Return (x, y) of the center of cell containing provided text 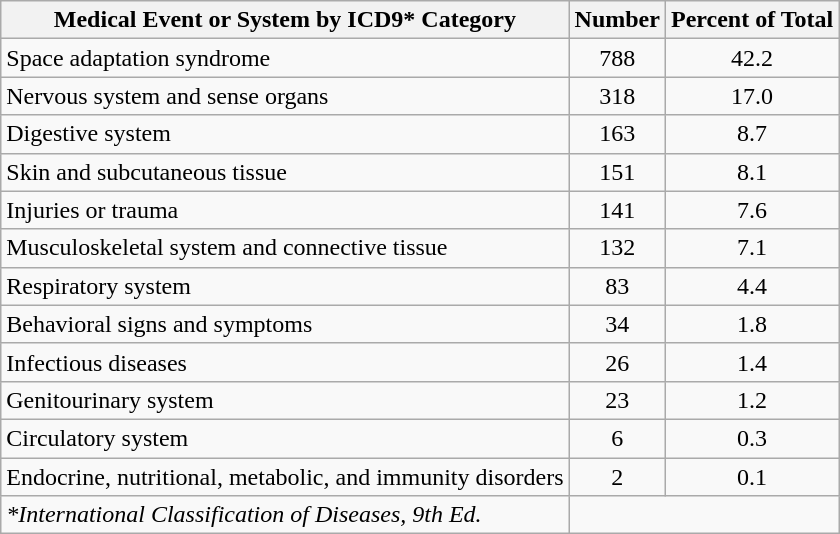
23 (617, 400)
Genitourinary system (285, 400)
17.0 (752, 96)
8.7 (752, 134)
1.8 (752, 324)
Digestive system (285, 134)
132 (617, 248)
6 (617, 438)
788 (617, 58)
Percent of Total (752, 20)
141 (617, 210)
Endocrine, nutritional, metabolic, and immunity disorders (285, 477)
Number (617, 20)
*International Classification of Diseases, 9th Ed. (285, 515)
Skin and subcutaneous tissue (285, 172)
1.4 (752, 362)
7.6 (752, 210)
Medical Event or System by ICD9* Category (285, 20)
26 (617, 362)
Infectious diseases (285, 362)
1.2 (752, 400)
8.1 (752, 172)
0.3 (752, 438)
151 (617, 172)
Musculoskeletal system and connective tissue (285, 248)
Respiratory system (285, 286)
Behavioral signs and symptoms (285, 324)
7.1 (752, 248)
42.2 (752, 58)
34 (617, 324)
Space adaptation syndrome (285, 58)
Nervous system and sense organs (285, 96)
Injuries or trauma (285, 210)
83 (617, 286)
2 (617, 477)
318 (617, 96)
0.1 (752, 477)
Circulatory system (285, 438)
163 (617, 134)
4.4 (752, 286)
